Output the (x, y) coordinate of the center of the cell containing the given text.  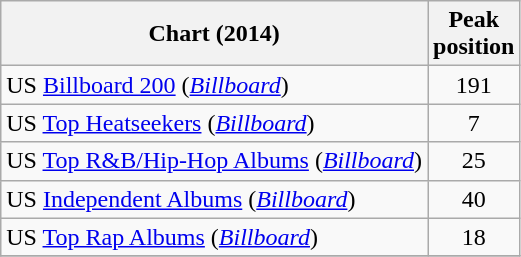
US Top R&B/Hip-Hop Albums (Billboard) (214, 161)
US Billboard 200 (Billboard) (214, 85)
US Top Rap Albums (Billboard) (214, 237)
Peakposition (474, 34)
18 (474, 237)
40 (474, 199)
US Independent Albums (Billboard) (214, 199)
Chart (2014) (214, 34)
191 (474, 85)
25 (474, 161)
7 (474, 123)
US Top Heatseekers (Billboard) (214, 123)
